Search for the cell housing the specified text and yield its (X, Y) center coordinate. 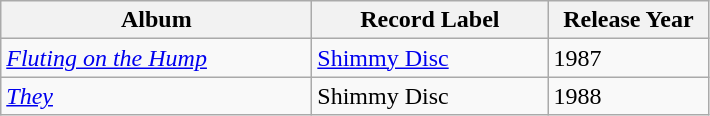
They (156, 96)
Fluting on the Hump (156, 58)
Record Label (430, 20)
Album (156, 20)
Release Year (628, 20)
1987 (628, 58)
1988 (628, 96)
